Pinpoint the cell where the given text exists, returning its [x, y] midpoint coordinate. 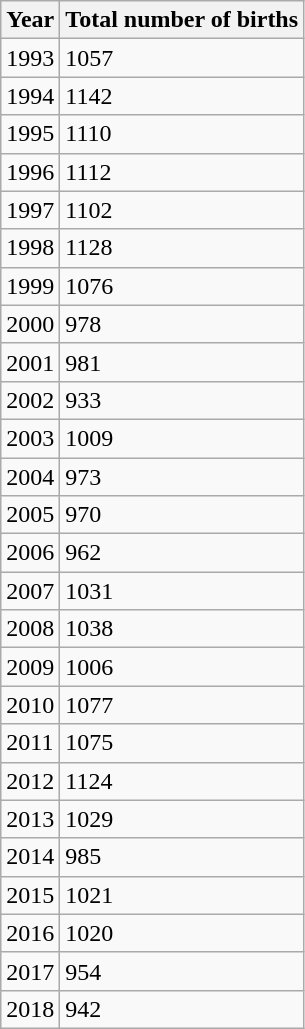
Year [30, 20]
2017 [30, 971]
1993 [30, 58]
985 [182, 857]
2005 [30, 515]
978 [182, 324]
1996 [30, 172]
1031 [182, 591]
1994 [30, 96]
933 [182, 400]
981 [182, 362]
1009 [182, 438]
1029 [182, 819]
2018 [30, 1009]
954 [182, 971]
1142 [182, 96]
1057 [182, 58]
1006 [182, 667]
973 [182, 477]
Total number of births [182, 20]
1995 [30, 134]
1021 [182, 895]
2013 [30, 819]
2012 [30, 781]
1075 [182, 743]
2001 [30, 362]
1998 [30, 248]
942 [182, 1009]
1110 [182, 134]
1020 [182, 933]
1112 [182, 172]
2004 [30, 477]
2010 [30, 705]
2008 [30, 629]
2006 [30, 553]
2007 [30, 591]
2011 [30, 743]
2015 [30, 895]
2002 [30, 400]
1076 [182, 286]
1128 [182, 248]
1102 [182, 210]
1124 [182, 781]
1999 [30, 286]
970 [182, 515]
2014 [30, 857]
2009 [30, 667]
2003 [30, 438]
2016 [30, 933]
1077 [182, 705]
2000 [30, 324]
1997 [30, 210]
962 [182, 553]
1038 [182, 629]
